Determine the (x, y) coordinate at the center of the cell enclosing the given text.  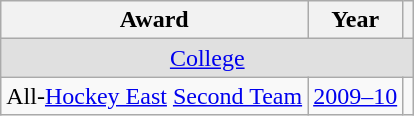
College (208, 58)
2009–10 (356, 96)
Award (154, 20)
All-Hockey East Second Team (154, 96)
Year (356, 20)
